Scan for the cell matching the given text and deliver its (X, Y) coordinate at center. 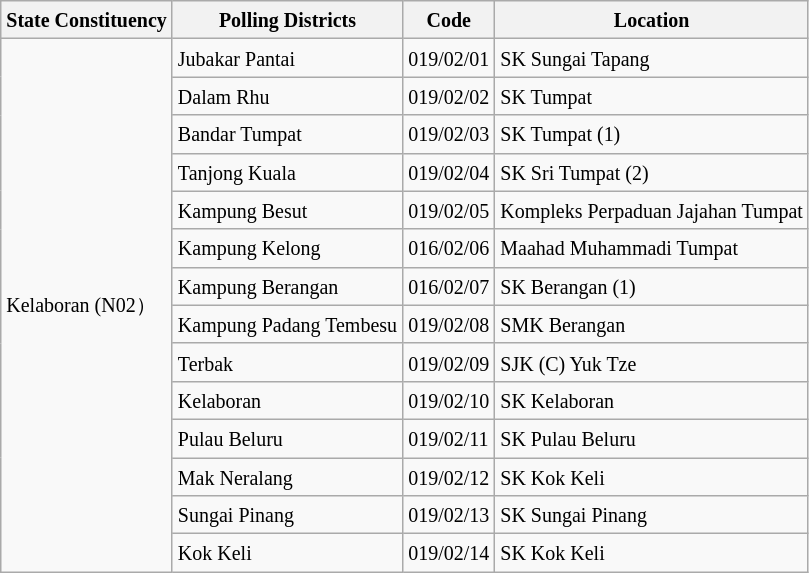
019/02/02 (449, 96)
Code (449, 20)
019/02/13 (449, 515)
Dalam Rhu (287, 96)
016/02/07 (449, 286)
Kampung Kelong (287, 248)
SMK Berangan (652, 324)
SK Tumpat (652, 96)
019/02/12 (449, 477)
Tanjong Kuala (287, 172)
SK Sri Tumpat (2) (652, 172)
Polling Districts (287, 20)
019/02/01 (449, 58)
019/02/03 (449, 134)
Kompleks Perpaduan Jajahan Tumpat (652, 210)
SK Kelaboran (652, 400)
Kelaboran (N02） (87, 306)
Kelaboran (287, 400)
Location (652, 20)
SK Tumpat (1) (652, 134)
019/02/11 (449, 438)
SK Berangan (1) (652, 286)
Kampung Besut (287, 210)
Kampung Padang Tembesu (287, 324)
Terbak (287, 362)
SJK (C) Yuk Tze (652, 362)
Jubakar Pantai (287, 58)
Kampung Berangan (287, 286)
019/02/09 (449, 362)
019/02/08 (449, 324)
SK Sungai Tapang (652, 58)
SK Pulau Beluru (652, 438)
Kok Keli (287, 553)
019/02/04 (449, 172)
SK Sungai Pinang (652, 515)
Bandar Tumpat (287, 134)
Maahad Muhammadi Tumpat (652, 248)
Mak Neralang (287, 477)
Pulau Beluru (287, 438)
State Constituency (87, 20)
Sungai Pinang (287, 515)
016/02/06 (449, 248)
019/02/05 (449, 210)
019/02/14 (449, 553)
019/02/10 (449, 400)
